From the cell containing the given text, extract its center point as (X, Y) coordinate. 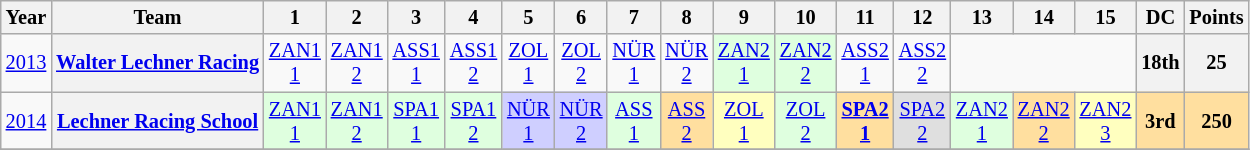
SPA11 (416, 121)
2013 (26, 63)
12 (922, 17)
DC (1160, 17)
18th (1160, 63)
SPA22 (922, 121)
4 (474, 17)
SPA21 (864, 121)
2 (357, 17)
2014 (26, 121)
9 (744, 17)
14 (1044, 17)
8 (686, 17)
250 (1217, 121)
13 (982, 17)
3rd (1160, 121)
Points (1217, 17)
3 (416, 17)
Year (26, 17)
15 (1106, 17)
Team (158, 17)
ASS2 (686, 121)
5 (528, 17)
11 (864, 17)
ASS21 (864, 63)
ASS11 (416, 63)
ZAN23 (1106, 121)
ASS1 (634, 121)
10 (806, 17)
ASS22 (922, 63)
SPA12 (474, 121)
7 (634, 17)
6 (582, 17)
ASS12 (474, 63)
1 (295, 17)
Lechner Racing School (158, 121)
Walter Lechner Racing (158, 63)
25 (1217, 63)
